Output the (X, Y) coordinate of the center of the cell containing the given text.  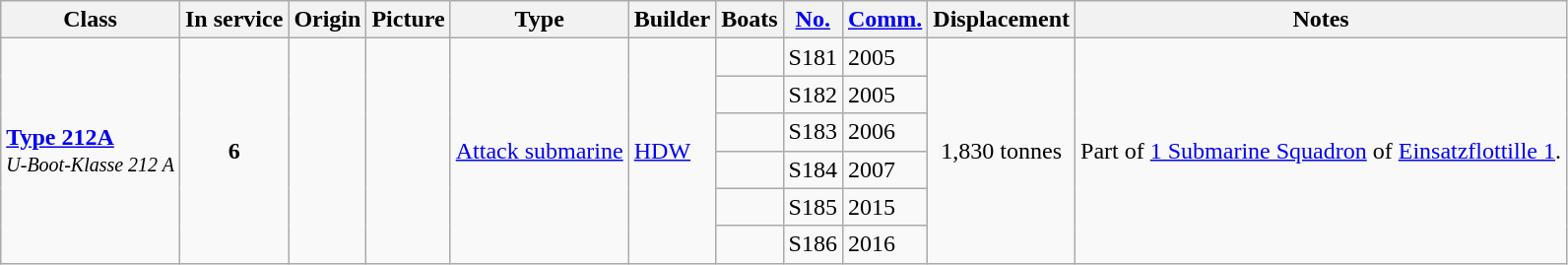
In service (233, 20)
S183 (813, 132)
1,830 tonnes (1002, 151)
Builder (672, 20)
Attack submarine (540, 151)
S181 (813, 57)
Part of 1 Submarine Squadron of Einsatzflottille 1. (1322, 151)
Picture (408, 20)
2006 (884, 132)
S186 (813, 244)
Displacement (1002, 20)
Notes (1322, 20)
2016 (884, 244)
Type 212AU-Boot-Klasse 212 A (91, 151)
Comm. (884, 20)
S184 (813, 169)
HDW (672, 151)
Boats (750, 20)
S185 (813, 207)
No. (813, 20)
6 (233, 151)
Origin (327, 20)
S182 (813, 95)
Class (91, 20)
2015 (884, 207)
Type (540, 20)
2007 (884, 169)
